Identify which cell holds the provided text, then report its [x, y] central coordinate. 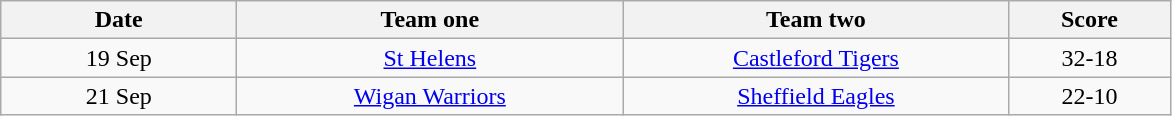
19 Sep [119, 58]
Castleford Tigers [816, 58]
Sheffield Eagles [816, 96]
Team one [430, 20]
Wigan Warriors [430, 96]
22-10 [1090, 96]
Team two [816, 20]
Date [119, 20]
32-18 [1090, 58]
21 Sep [119, 96]
Score [1090, 20]
St Helens [430, 58]
